Output the (X, Y) coordinate of the center of the cell containing the given text.  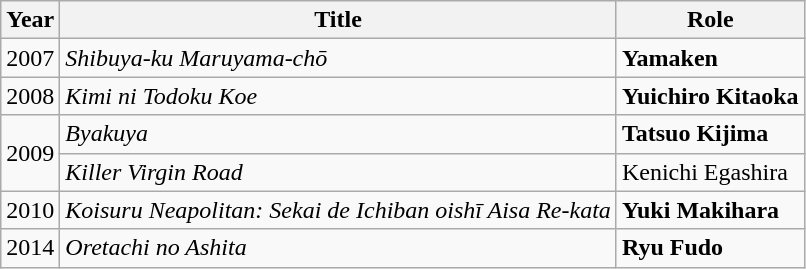
Killer Virgin Road (338, 172)
Year (30, 20)
Kimi ni Todoku Koe (338, 96)
Yamaken (710, 58)
Tatsuo Kijima (710, 134)
Shibuya-ku Maruyama-chō (338, 58)
Title (338, 20)
2008 (30, 96)
2010 (30, 210)
Yuichiro Kitaoka (710, 96)
Kenichi Egashira (710, 172)
Role (710, 20)
2009 (30, 153)
Koisuru Neapolitan: Sekai de Ichiban oishī Aisa Re-kata (338, 210)
Byakuya (338, 134)
Oretachi no Ashita (338, 248)
2007 (30, 58)
Yuki Makihara (710, 210)
Ryu Fudo (710, 248)
2014 (30, 248)
